Detect which cell encompasses the target text, then output its (x, y) center coordinate. 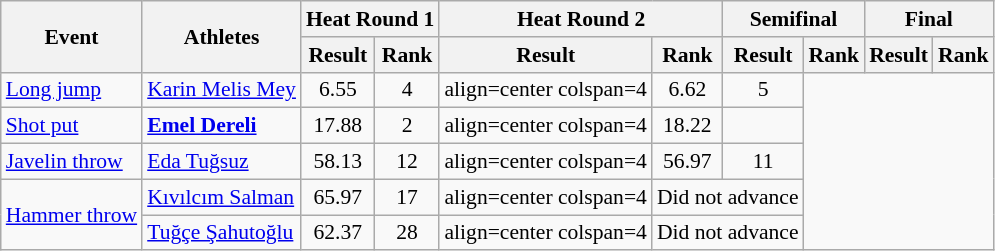
17.88 (338, 126)
Hammer throw (72, 214)
Tuğçe Şahutoğlu (222, 233)
65.97 (338, 197)
2 (408, 126)
Heat Round 1 (370, 19)
Javelin throw (72, 162)
17 (408, 197)
62.37 (338, 233)
Event (72, 36)
Semifinal (794, 19)
6.55 (338, 90)
12 (408, 162)
Athletes (222, 36)
Final (928, 19)
Heat Round 2 (580, 19)
18.22 (688, 126)
56.97 (688, 162)
Eda Tuğsuz (222, 162)
Emel Dereli (222, 126)
Kıvılcım Salman (222, 197)
11 (764, 162)
5 (764, 90)
28 (408, 233)
Karin Melis Mey (222, 90)
Long jump (72, 90)
6.62 (688, 90)
4 (408, 90)
58.13 (338, 162)
Shot put (72, 126)
